Output the [X, Y] coordinate of the center of the cell containing the given text.  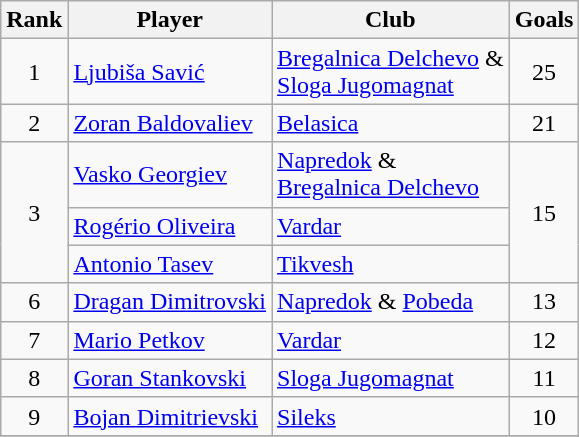
6 [34, 302]
15 [544, 212]
7 [34, 340]
Vasko Georgiev [170, 174]
Bojan Dimitrievski [170, 416]
Bregalnica Delchevo & Sloga Jugomagnat [391, 72]
Napredok & Bregalnica Delchevo [391, 174]
11 [544, 378]
9 [34, 416]
Ljubiša Savić [170, 72]
Mario Petkov [170, 340]
Club [391, 20]
3 [34, 212]
21 [544, 123]
Rogério Oliveira [170, 226]
Player [170, 20]
Rank [34, 20]
Goals [544, 20]
12 [544, 340]
10 [544, 416]
Sloga Jugomagnat [391, 378]
Dragan Dimitrovski [170, 302]
Goran Stankovski [170, 378]
Belasica [391, 123]
Sileks [391, 416]
2 [34, 123]
Tikvesh [391, 264]
Napredok & Pobeda [391, 302]
8 [34, 378]
Antonio Tasev [170, 264]
13 [544, 302]
25 [544, 72]
1 [34, 72]
Zoran Baldovaliev [170, 123]
